Identify which cell holds the provided text, then report its [x, y] central coordinate. 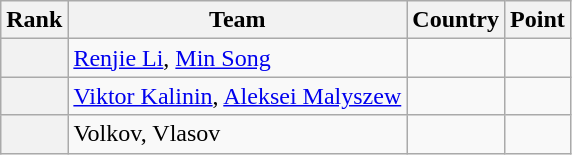
Country [456, 20]
Rank [34, 20]
Viktor Kalinin, Aleksei Malyszew [238, 96]
Team [238, 20]
Volkov, Vlasov [238, 134]
Renjie Li, Min Song [238, 58]
Point [538, 20]
